Return [X, Y] of the center of cell containing provided text 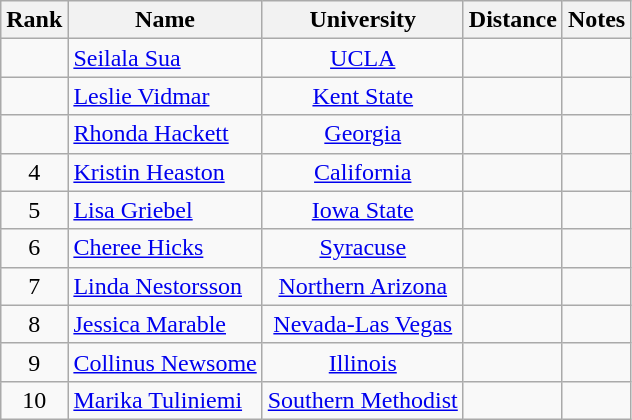
University [362, 20]
Leslie Vidmar [165, 96]
Southern Methodist [362, 400]
6 [34, 248]
8 [34, 324]
Cheree Hicks [165, 248]
Seilala Sua [165, 58]
UCLA [362, 58]
Rhonda Hackett [165, 134]
Name [165, 20]
Northern Arizona [362, 286]
Notes [596, 20]
Lisa Griebel [165, 210]
9 [34, 362]
4 [34, 172]
7 [34, 286]
Nevada-Las Vegas [362, 324]
Syracuse [362, 248]
Rank [34, 20]
Kristin Heaston [165, 172]
Illinois [362, 362]
Georgia [362, 134]
Marika Tuliniemi [165, 400]
California [362, 172]
Linda Nestorsson [165, 286]
10 [34, 400]
Iowa State [362, 210]
Jessica Marable [165, 324]
Collinus Newsome [165, 362]
Distance [512, 20]
Kent State [362, 96]
5 [34, 210]
